Output the [x, y] coordinate of the center of the cell containing the given text.  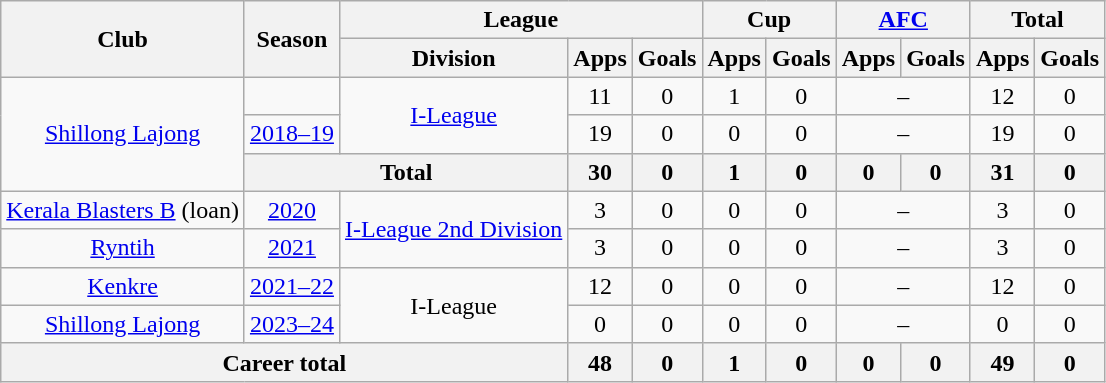
Club [123, 39]
11 [600, 96]
Kerala Blasters B (loan) [123, 210]
Career total [284, 362]
2018–19 [292, 134]
Division [453, 58]
Kenkre [123, 286]
48 [600, 362]
2021–22 [292, 286]
Cup [769, 20]
I-League 2nd Division [453, 229]
Ryntih [123, 248]
AFC [903, 20]
49 [1002, 362]
31 [1002, 172]
2021 [292, 248]
30 [600, 172]
Season [292, 39]
2020 [292, 210]
League [520, 20]
2023–24 [292, 324]
